Determine the [x, y] coordinate at the center of the cell enclosing the given text.  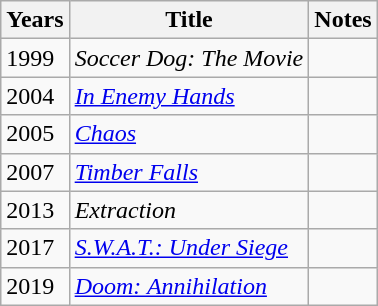
2005 [35, 134]
1999 [35, 58]
Timber Falls [189, 172]
2007 [35, 172]
2013 [35, 210]
2017 [35, 248]
Years [35, 20]
2019 [35, 286]
2004 [35, 96]
Title [189, 20]
Doom: Annihilation [189, 286]
Notes [343, 20]
In Enemy Hands [189, 96]
Extraction [189, 210]
Soccer Dog: The Movie [189, 58]
Chaos [189, 134]
S.W.A.T.: Under Siege [189, 248]
